Output the [X, Y] coordinate of the center of the cell containing the given text.  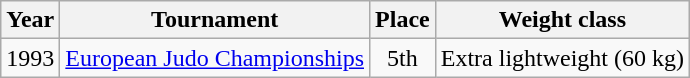
5th [403, 58]
Tournament [215, 20]
European Judo Championships [215, 58]
Weight class [562, 20]
1993 [30, 58]
Year [30, 20]
Place [403, 20]
Extra lightweight (60 kg) [562, 58]
